Search for the cell housing the specified text and yield its (x, y) center coordinate. 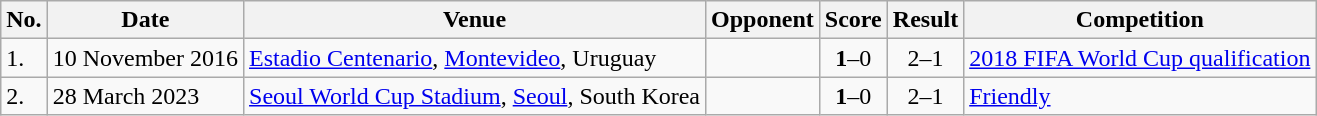
No. (24, 20)
Competition (1140, 20)
10 November 2016 (145, 58)
2. (24, 96)
2018 FIFA World Cup qualification (1140, 58)
Friendly (1140, 96)
Venue (475, 20)
Score (853, 20)
Estadio Centenario, Montevideo, Uruguay (475, 58)
1. (24, 58)
Opponent (763, 20)
28 March 2023 (145, 96)
Date (145, 20)
Result (925, 20)
Seoul World Cup Stadium, Seoul, South Korea (475, 96)
